Search for the cell housing the specified text and yield its [X, Y] center coordinate. 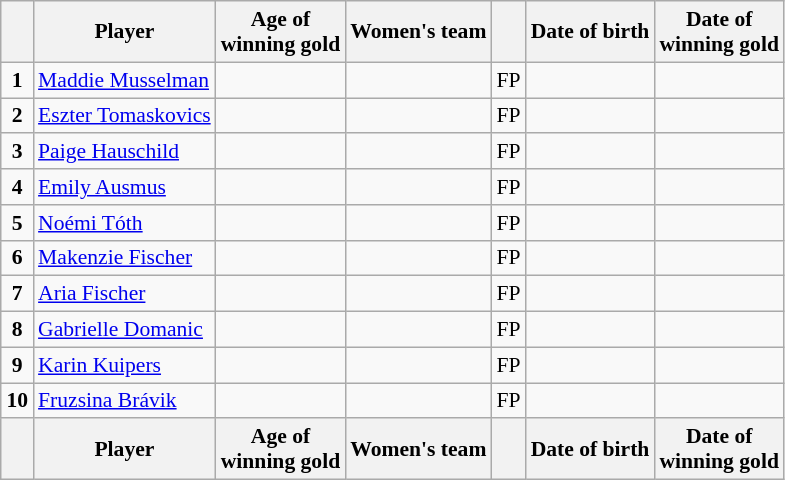
1 [17, 80]
3 [17, 152]
Gabrielle Domanic [124, 330]
Maddie Musselman [124, 80]
10 [17, 401]
2 [17, 116]
Aria Fischer [124, 294]
Makenzie Fischer [124, 258]
4 [17, 187]
Noémi Tóth [124, 223]
6 [17, 258]
5 [17, 223]
Karin Kuipers [124, 365]
Eszter Tomaskovics [124, 116]
8 [17, 330]
9 [17, 365]
Emily Ausmus [124, 187]
Fruzsina Brávik [124, 401]
7 [17, 294]
Paige Hauschild [124, 152]
